Identify which cell holds the provided text, then report its (X, Y) central coordinate. 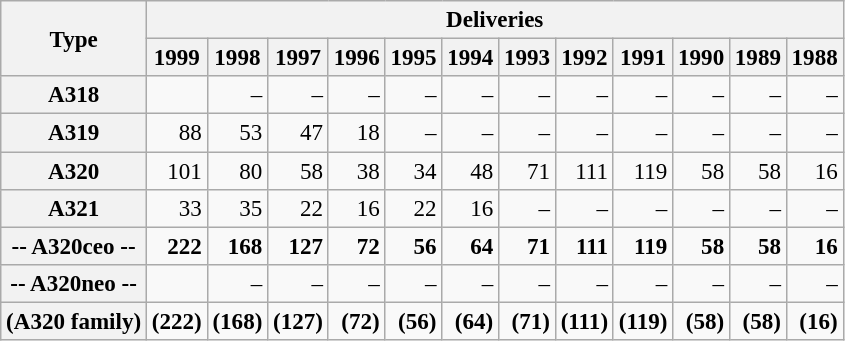
34 (414, 171)
56 (414, 246)
Type (74, 38)
35 (238, 209)
(71) (528, 322)
1991 (642, 58)
80 (238, 171)
Deliveries (494, 20)
168 (238, 246)
(111) (584, 322)
A318 (74, 95)
48 (470, 171)
1989 (758, 58)
(A320 family) (74, 322)
101 (176, 171)
(222) (176, 322)
-- A320neo -- (74, 284)
1995 (414, 58)
A320 (74, 171)
1997 (298, 58)
1992 (584, 58)
127 (298, 246)
64 (470, 246)
1999 (176, 58)
222 (176, 246)
-- A320ceo -- (74, 246)
1990 (702, 58)
47 (298, 133)
(127) (298, 322)
(119) (642, 322)
1996 (356, 58)
(168) (238, 322)
88 (176, 133)
53 (238, 133)
(16) (814, 322)
33 (176, 209)
38 (356, 171)
1993 (528, 58)
72 (356, 246)
18 (356, 133)
1994 (470, 58)
(64) (470, 322)
(72) (356, 322)
1998 (238, 58)
A319 (74, 133)
1988 (814, 58)
A321 (74, 209)
(56) (414, 322)
